Find where the given text appears and provide that cell's center as (X, Y) coordinate. 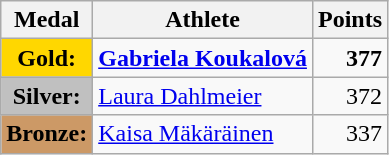
337 (350, 134)
Laura Dahlmeier (203, 96)
Athlete (203, 20)
372 (350, 96)
Kaisa Mäkäräinen (203, 134)
Bronze: (47, 134)
Points (350, 20)
Gold: (47, 58)
Medal (47, 20)
377 (350, 58)
Gabriela Koukalová (203, 58)
Silver: (47, 96)
